Pinpoint the cell where the given text exists, returning its (X, Y) midpoint coordinate. 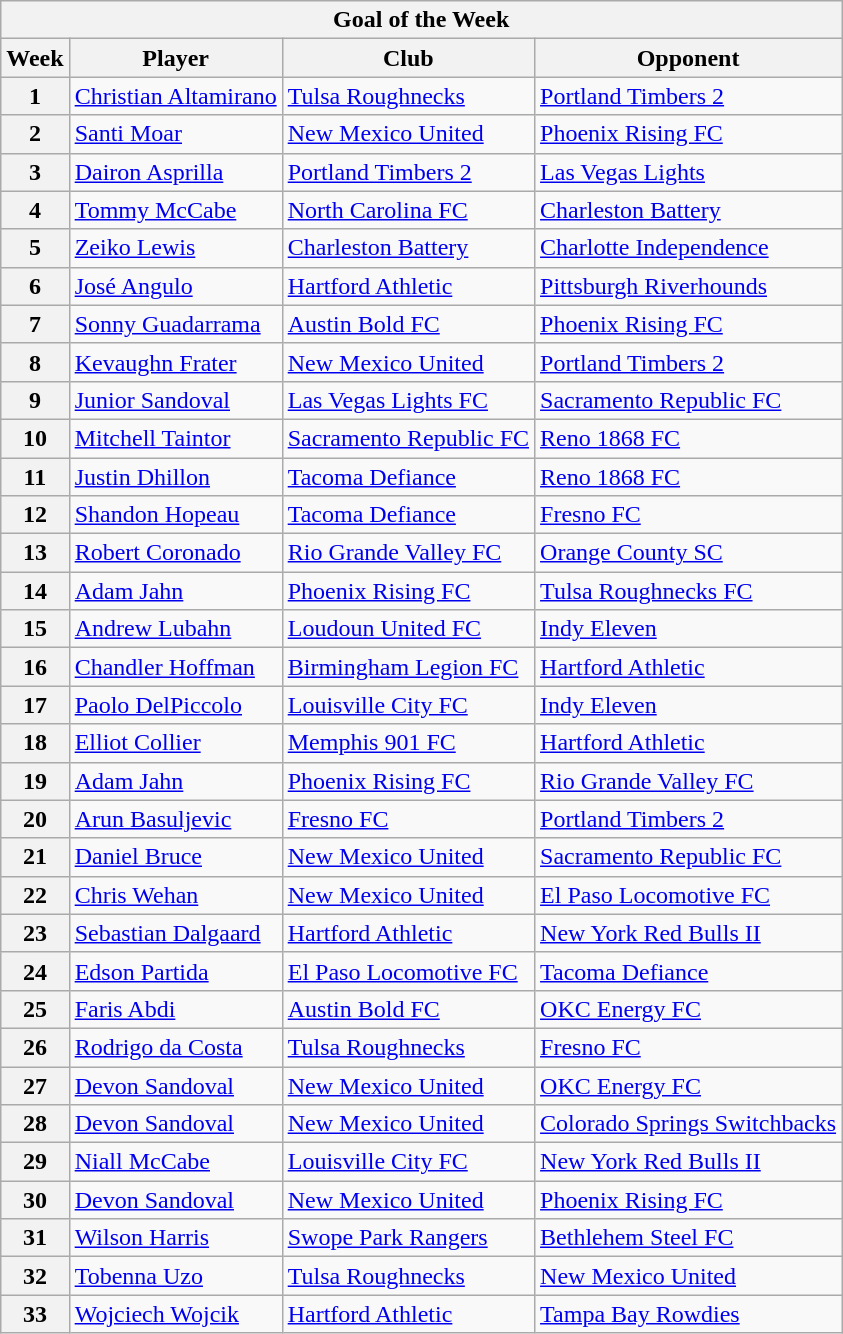
26 (35, 1047)
Orange County SC (688, 553)
Swope Park Rangers (408, 1238)
4 (35, 210)
2 (35, 134)
Sebastian Dalgaard (176, 933)
27 (35, 1085)
Opponent (688, 58)
North Carolina FC (408, 210)
31 (35, 1238)
Las Vegas Lights FC (408, 400)
Tampa Bay Rowdies (688, 1314)
20 (35, 819)
Chris Wehan (176, 895)
Tulsa Roughnecks FC (688, 591)
15 (35, 629)
1 (35, 96)
Bethlehem Steel FC (688, 1238)
Tommy McCabe (176, 210)
Paolo DelPiccolo (176, 705)
Goal of the Week (422, 20)
Andrew Lubahn (176, 629)
Memphis 901 FC (408, 743)
16 (35, 667)
Dairon Asprilla (176, 172)
Faris Abdi (176, 1009)
14 (35, 591)
6 (35, 286)
Arun Basuljevic (176, 819)
Pittsburgh Riverhounds (688, 286)
12 (35, 515)
22 (35, 895)
7 (35, 324)
Christian Altamirano (176, 96)
19 (35, 781)
33 (35, 1314)
Edson Partida (176, 971)
Santi Moar (176, 134)
Daniel Bruce (176, 857)
13 (35, 553)
Kevaughn Frater (176, 362)
21 (35, 857)
10 (35, 438)
24 (35, 971)
5 (35, 248)
8 (35, 362)
Rodrigo da Costa (176, 1047)
23 (35, 933)
28 (35, 1124)
Chandler Hoffman (176, 667)
Club (408, 58)
Birmingham Legion FC (408, 667)
Colorado Springs Switchbacks (688, 1124)
Las Vegas Lights (688, 172)
Sonny Guadarrama (176, 324)
11 (35, 477)
José Angulo (176, 286)
Wojciech Wojcik (176, 1314)
17 (35, 705)
Loudoun United FC (408, 629)
Tobenna Uzo (176, 1276)
29 (35, 1162)
Week (35, 58)
Robert Coronado (176, 553)
Mitchell Taintor (176, 438)
3 (35, 172)
Charlotte Independence (688, 248)
Justin Dhillon (176, 477)
9 (35, 400)
25 (35, 1009)
Shandon Hopeau (176, 515)
Elliot Collier (176, 743)
30 (35, 1200)
18 (35, 743)
Player (176, 58)
Junior Sandoval (176, 400)
Wilson Harris (176, 1238)
Niall McCabe (176, 1162)
32 (35, 1276)
Zeiko Lewis (176, 248)
